Return (X, Y) of the center of cell containing provided text 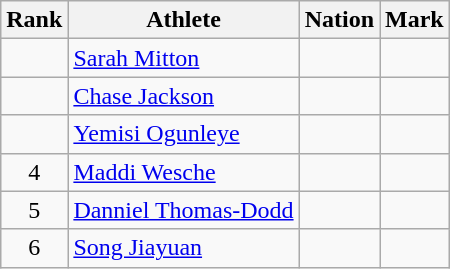
Danniel Thomas-Dodd (184, 210)
Chase Jackson (184, 96)
Sarah Mitton (184, 58)
6 (34, 248)
Maddi Wesche (184, 172)
Rank (34, 20)
Yemisi Ogunleye (184, 134)
5 (34, 210)
Song Jiayuan (184, 248)
Athlete (184, 20)
Nation (339, 20)
4 (34, 172)
Mark (415, 20)
